Return the (x, y) coordinate for the center point of the cell that contains the specified text.  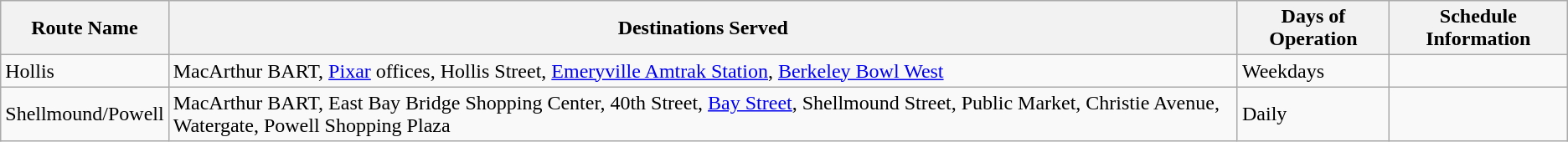
MacArthur BART, Pixar offices, Hollis Street, Emeryville Amtrak Station, Berkeley Bowl West (703, 71)
Schedule Information (1478, 28)
Destinations Served (703, 28)
Route Name (85, 28)
Weekdays (1313, 71)
Shellmound/Powell (85, 114)
Days of Operation (1313, 28)
Hollis (85, 71)
Daily (1313, 114)
